Provide the [X, Y] coordinate of the cell's center where the given text is located.  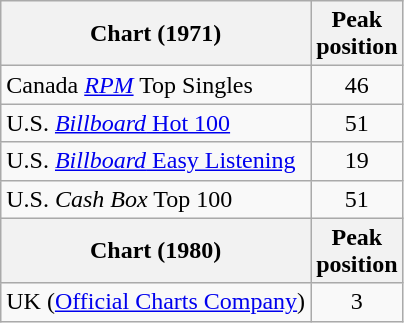
Chart (1980) [156, 250]
U.S. Cash Box Top 100 [156, 199]
3 [357, 302]
Chart (1971) [156, 34]
46 [357, 85]
U.S. Billboard Easy Listening [156, 161]
UK (Official Charts Company) [156, 302]
Canada RPM Top Singles [156, 85]
19 [357, 161]
U.S. Billboard Hot 100 [156, 123]
